Pinpoint the cell where the given text exists, returning its [X, Y] midpoint coordinate. 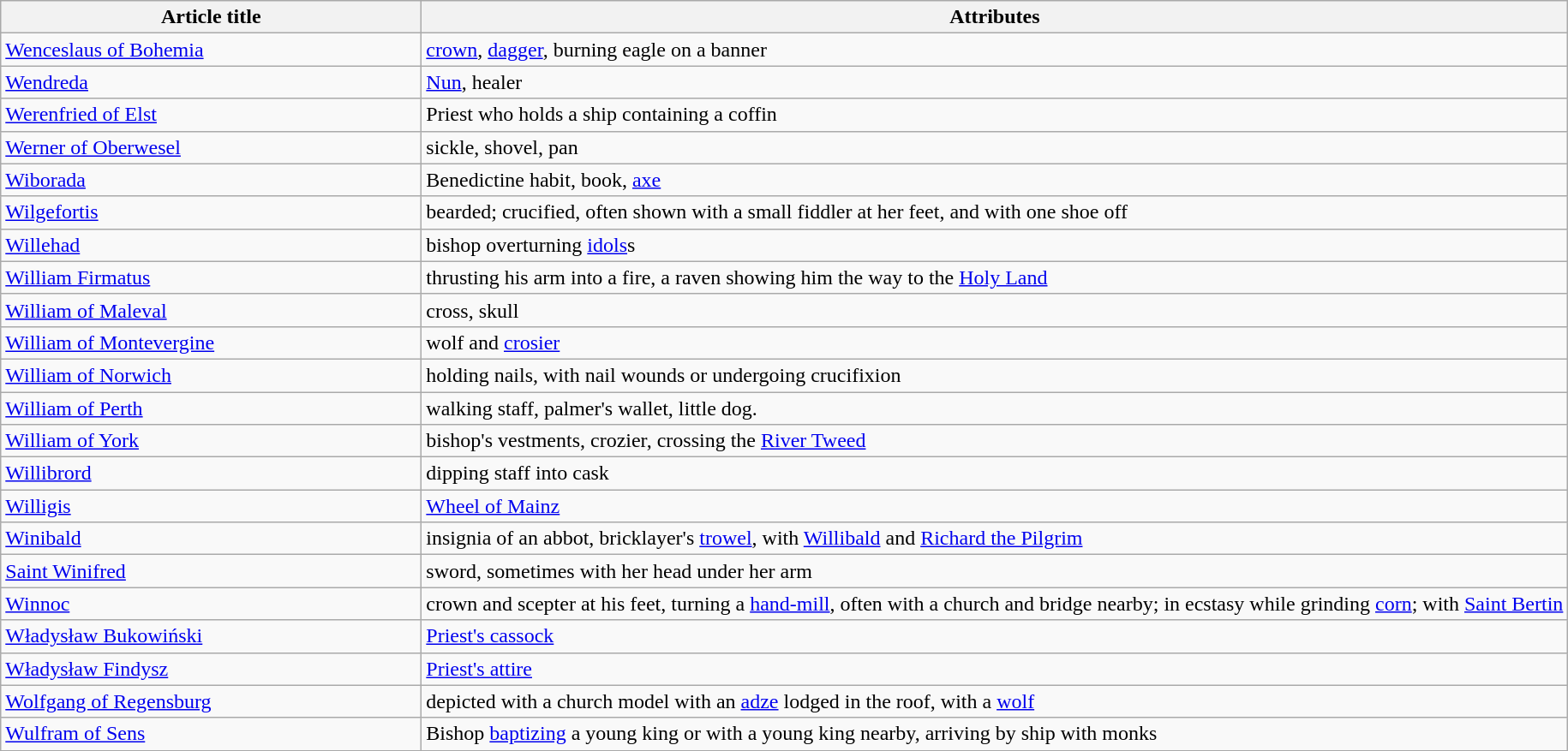
William of York [211, 441]
bearded; crucified, often shown with a small fiddler at her feet, and with one shoe off [995, 212]
dipping staff into cask [995, 474]
Wenceslaus of Bohemia [211, 50]
wolf and crosier [995, 343]
William Firmatus [211, 277]
Willibrord [211, 474]
Saint Winifred [211, 571]
William of Maleval [211, 310]
sword, sometimes with her head under her arm [995, 571]
William of Montevergine [211, 343]
Winnoc [211, 604]
bishop overturning idolss [995, 245]
Władysław Findysz [211, 669]
Benedictine habit, book, axe [995, 180]
Wulfram of Sens [211, 734]
William of Perth [211, 408]
Priest's attire [995, 669]
thrusting his arm into a fire, a raven showing him the way to the Holy Land [995, 277]
Wendreda [211, 82]
crown and scepter at his feet, turning a hand-mill, often with a church and bridge nearby; in ecstasy while grinding corn; with Saint Bertin [995, 604]
holding nails, with nail wounds or undergoing crucifixion [995, 375]
bishop's vestments, crozier, crossing the River Tweed [995, 441]
Willehad [211, 245]
Priest who holds a ship containing a coffin [995, 115]
Attributes [995, 17]
Wilgefortis [211, 212]
Wolfgang of Regensburg [211, 701]
Nun, healer [995, 82]
Werner of Oberwesel [211, 147]
insignia of an abbot, bricklayer's trowel, with Willibald and Richard the Pilgrim [995, 539]
Willigis [211, 506]
Wheel of Mainz [995, 506]
Wiborada [211, 180]
cross, skull [995, 310]
Werenfried of Elst [211, 115]
sickle, shovel, pan [995, 147]
William of Norwich [211, 375]
Bishop baptizing a young king or with a young king nearby, arriving by ship with monks [995, 734]
crown, dagger, burning eagle on a banner [995, 50]
depicted with a church model with an adze lodged in the roof, with a wolf [995, 701]
Winibald [211, 539]
Władysław Bukowiński [211, 636]
Priest's cassock [995, 636]
walking staff, palmer's wallet, little dog. [995, 408]
Article title [211, 17]
